Return the (X, Y) coordinate for the center point of the cell that contains the specified text.  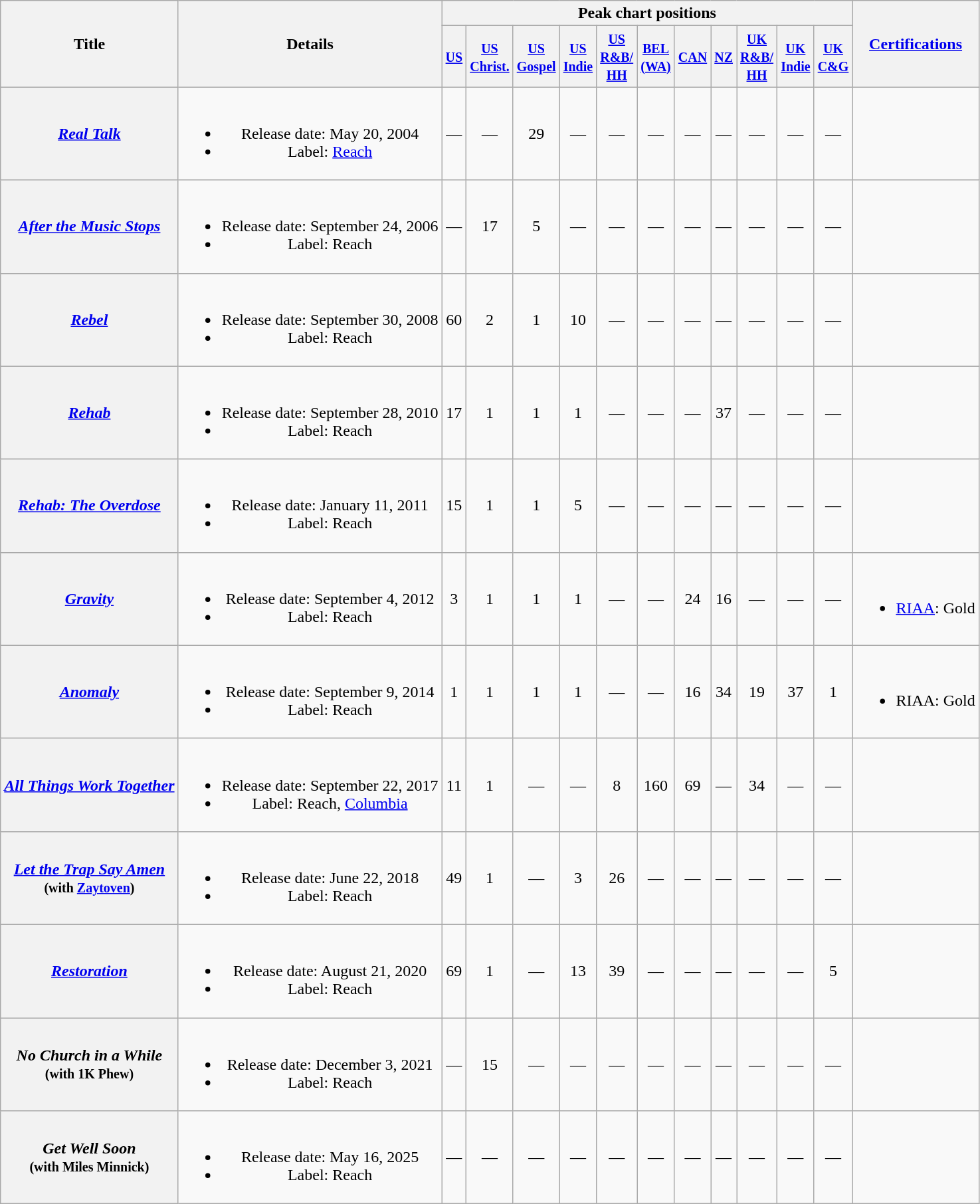
60 (454, 320)
24 (692, 599)
All Things Work Together (89, 785)
Release date: September 30, 2008Label: Reach (310, 320)
Release date: December 3, 2021Label: Reach (310, 1064)
Release date: September 9, 2014Label: Reach (310, 692)
Rebel (89, 320)
Let the Trap Say Amen(with Zaytoven) (89, 878)
After the Music Stops (89, 227)
Title (89, 44)
19 (757, 692)
Certifications (916, 44)
USGospel (536, 56)
UKIndie (796, 56)
10 (578, 320)
CAN (692, 56)
Release date: September 24, 2006Label: Reach (310, 227)
US (454, 56)
Anomaly (89, 692)
UKR&B/HH (757, 56)
USIndie (578, 56)
Release date: May 16, 2025Label: Reach (310, 1157)
Release date: September 22, 2017Label: Reach, Columbia (310, 785)
Get Well Soon(with Miles Minnick) (89, 1157)
USChrist. (490, 56)
160 (656, 785)
Rehab: The Overdose (89, 506)
USR&B/HH (617, 56)
49 (454, 878)
NZ (724, 56)
No Church in a While(with 1K Phew) (89, 1064)
39 (617, 971)
8 (617, 785)
Release date: June 22, 2018Label: Reach (310, 878)
UKC&G (833, 56)
Rehab (89, 413)
29 (536, 134)
2 (490, 320)
26 (617, 878)
Release date: May 20, 2004Label: Reach (310, 134)
Gravity (89, 599)
Release date: September 4, 2012Label: Reach (310, 599)
13 (578, 971)
BEL(WA) (656, 56)
Release date: January 11, 2011Label: Reach (310, 506)
Release date: September 28, 2010Label: Reach (310, 413)
Details (310, 44)
11 (454, 785)
Real Talk (89, 134)
Release date: August 21, 2020Label: Reach (310, 971)
Peak chart positions (647, 13)
Restoration (89, 971)
